Determine the (x, y) coordinate at the center of the cell enclosing the given text.  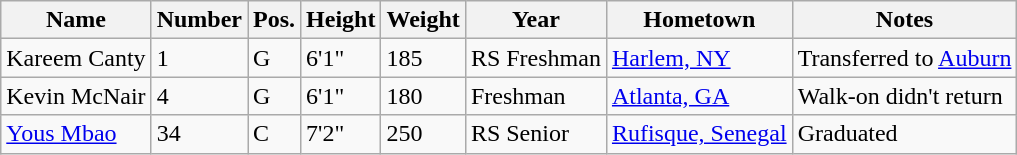
Kevin McNair (76, 96)
Weight (423, 20)
Freshman (536, 96)
RS Freshman (536, 58)
Height (341, 20)
185 (423, 58)
Harlem, NY (699, 58)
4 (199, 96)
Walk-on didn't return (904, 96)
Yous Mbao (76, 134)
Hometown (699, 20)
Rufisque, Senegal (699, 134)
250 (423, 134)
7'2" (341, 134)
Graduated (904, 134)
C (274, 134)
Notes (904, 20)
1 (199, 58)
Year (536, 20)
Pos. (274, 20)
Name (76, 20)
Transferred to Auburn (904, 58)
34 (199, 134)
Number (199, 20)
180 (423, 96)
Kareem Canty (76, 58)
Atlanta, GA (699, 96)
RS Senior (536, 134)
